Determine the (x, y) coordinate at the center of the cell enclosing the given text.  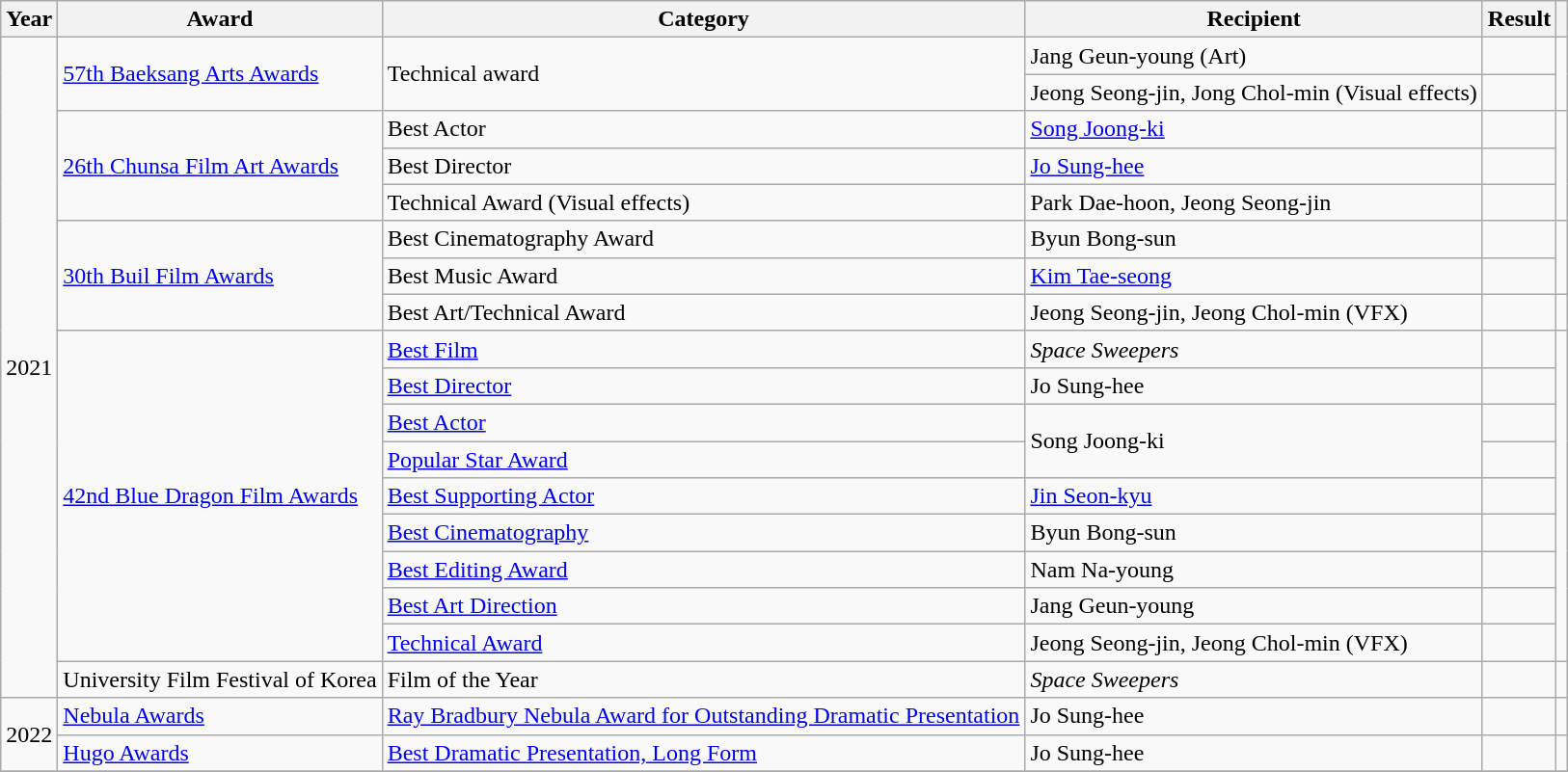
Category (704, 19)
Film of the Year (704, 679)
26th Chunsa Film Art Awards (220, 166)
Jang Geun-young (1254, 606)
University Film Festival of Korea (220, 679)
Award (220, 19)
Best Film (704, 349)
Year (29, 19)
Result (1519, 19)
Popular Star Award (704, 460)
Recipient (1254, 19)
Best Music Award (704, 276)
Kim Tae-seong (1254, 276)
Best Cinematography Award (704, 239)
2022 (29, 734)
Jang Geun-young (Art) (1254, 56)
Nam Na-young (1254, 570)
Best Supporting Actor (704, 496)
Best Art/Technical Award (704, 312)
Jin Seon-kyu (1254, 496)
Best Cinematography (704, 533)
Technical award (704, 74)
Technical Award (Visual effects) (704, 202)
Best Dramatic Presentation, Long Form (704, 753)
Jeong Seong-jin, Jong Chol-min (Visual effects) (1254, 93)
Nebula Awards (220, 716)
2021 (29, 368)
42nd Blue Dragon Film Awards (220, 495)
Best Art Direction (704, 606)
Park Dae-hoon, Jeong Seong-jin (1254, 202)
Technical Award (704, 643)
57th Baeksang Arts Awards (220, 74)
Ray Bradbury Nebula Award for Outstanding Dramatic Presentation (704, 716)
Hugo Awards (220, 753)
Best Editing Award (704, 570)
30th Buil Film Awards (220, 276)
